Return [X, Y] of the center of cell containing provided text 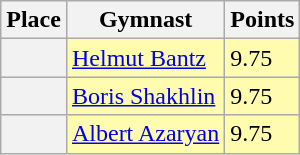
Place [34, 20]
Gymnast [145, 20]
Points [262, 20]
Helmut Bantz [145, 58]
Boris Shakhlin [145, 96]
Albert Azaryan [145, 134]
